Return the (X, Y) coordinate for the center point of the cell that contains the specified text.  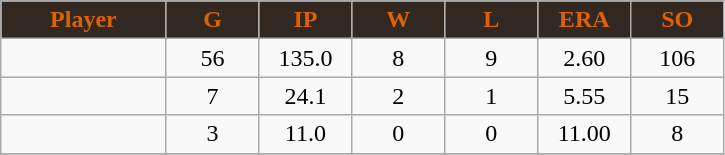
G (212, 20)
Player (84, 20)
ERA (584, 20)
5.55 (584, 96)
1 (492, 96)
11.0 (306, 134)
2.60 (584, 58)
106 (678, 58)
9 (492, 58)
11.00 (584, 134)
24.1 (306, 96)
7 (212, 96)
L (492, 20)
135.0 (306, 58)
3 (212, 134)
SO (678, 20)
56 (212, 58)
15 (678, 96)
2 (398, 96)
IP (306, 20)
W (398, 20)
